Output the [x, y] coordinate of the center of the cell containing the given text.  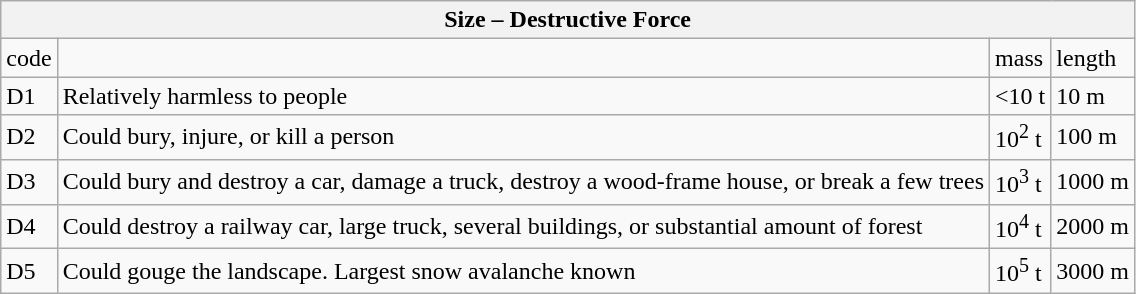
2000 m [1093, 226]
104 t [1020, 226]
105 t [1020, 272]
D5 [29, 272]
length [1093, 58]
10 m [1093, 96]
D1 [29, 96]
<10 t [1020, 96]
100 m [1093, 138]
mass [1020, 58]
D4 [29, 226]
1000 m [1093, 182]
D3 [29, 182]
Size – Destructive Force [568, 20]
103 t [1020, 182]
Could gouge the landscape. Largest snow avalanche known [523, 272]
D2 [29, 138]
102 t [1020, 138]
code [29, 58]
Could destroy a railway car, large truck, several buildings, or substantial amount of forest [523, 226]
Could bury, injure, or kill a person [523, 138]
Relatively harmless to people [523, 96]
Could bury and destroy a car, damage a truck, destroy a wood-frame house, or break a few trees [523, 182]
3000 m [1093, 272]
